Locate the cell with the specified text and output its (x, y) center coordinate. 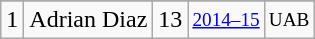
13 (170, 20)
Adrian Diaz (88, 20)
UAB (289, 20)
1 (12, 20)
2014–15 (226, 20)
